Pinpoint the cell where the given text exists, returning its (x, y) midpoint coordinate. 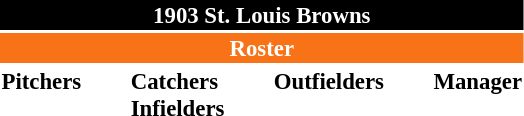
Roster (262, 48)
1903 St. Louis Browns (262, 15)
